From the cell containing the given text, extract its center point as [X, Y] coordinate. 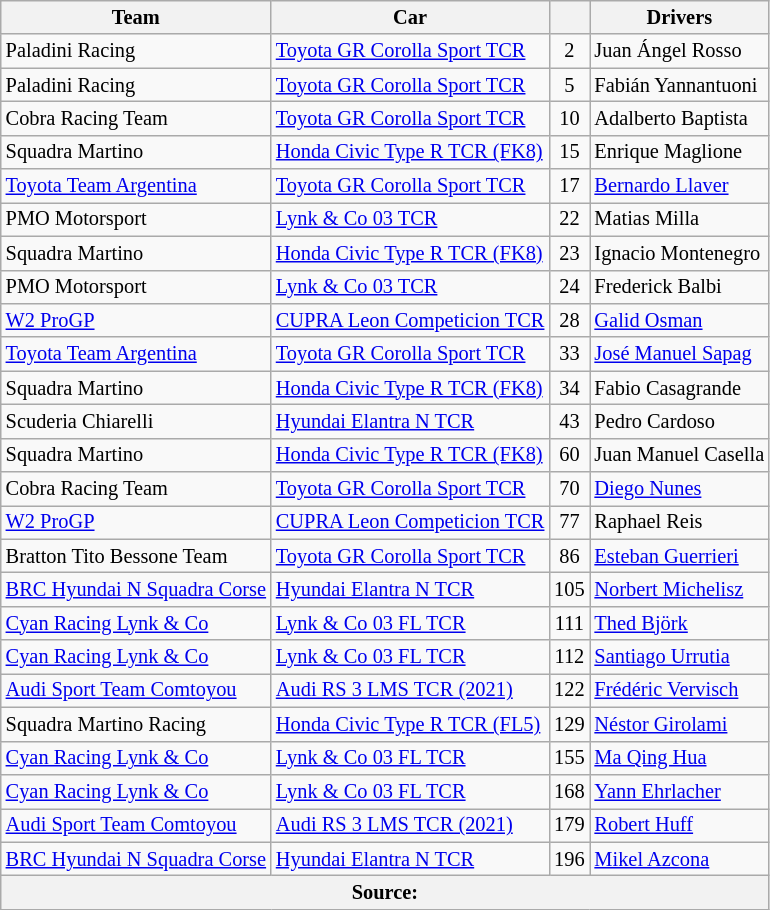
Santiago Urrutia [680, 657]
105 [569, 589]
179 [569, 825]
Adalberto Baptista [680, 118]
34 [569, 388]
Source: [385, 892]
Bratton Tito Bessone Team [136, 556]
Ignacio Montenegro [680, 253]
Enrique Maglione [680, 152]
Esteban Guerrieri [680, 556]
86 [569, 556]
Bernardo Llaver [680, 186]
70 [569, 489]
Juan Ángel Rosso [680, 51]
José Manuel Sapag [680, 354]
Frederick Balbi [680, 287]
Norbert Michelisz [680, 589]
Drivers [680, 17]
Frédéric Vervisch [680, 690]
Ma Qing Hua [680, 758]
155 [569, 758]
28 [569, 320]
33 [569, 354]
Scuderia Chiarelli [136, 421]
122 [569, 690]
196 [569, 859]
Pedro Cardoso [680, 421]
24 [569, 287]
129 [569, 724]
10 [569, 118]
Squadra Martino Racing [136, 724]
23 [569, 253]
22 [569, 219]
168 [569, 791]
Team [136, 17]
Yann Ehrlacher [680, 791]
Galid Osman [680, 320]
17 [569, 186]
Matias Milla [680, 219]
Honda Civic Type R TCR (FL5) [410, 724]
Fabio Casagrande [680, 388]
Raphael Reis [680, 522]
112 [569, 657]
43 [569, 421]
Fabián Yannantuoni [680, 85]
2 [569, 51]
Néstor Girolami [680, 724]
Diego Nunes [680, 489]
Thed Björk [680, 623]
5 [569, 85]
Mikel Azcona [680, 859]
Car [410, 17]
15 [569, 152]
111 [569, 623]
60 [569, 455]
Juan Manuel Casella [680, 455]
Robert Huff [680, 825]
77 [569, 522]
